Search for the cell housing the specified text and yield its [X, Y] center coordinate. 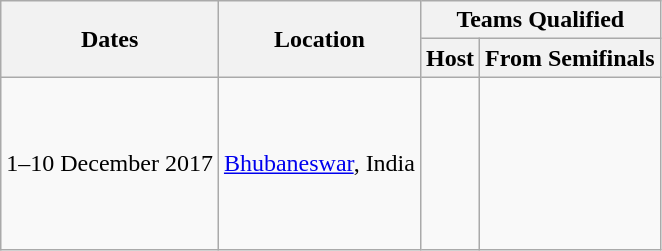
Dates [110, 39]
1–10 December 2017 [110, 164]
From Semifinals [570, 58]
Bhubaneswar, India [319, 164]
Teams Qualified [540, 20]
Location [319, 39]
Host [450, 58]
